Return (X, Y) of the center of cell containing provided text 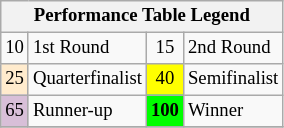
65 (15, 112)
1st Round (87, 48)
40 (164, 80)
Winner (232, 112)
Quarterfinalist (87, 80)
2nd Round (232, 48)
25 (15, 80)
Semifinalist (232, 80)
Performance Table Legend (142, 16)
Runner-up (87, 112)
15 (164, 48)
100 (164, 112)
10 (15, 48)
